For the text-containing cell, return its midpoint in [X, Y] coordinate format. 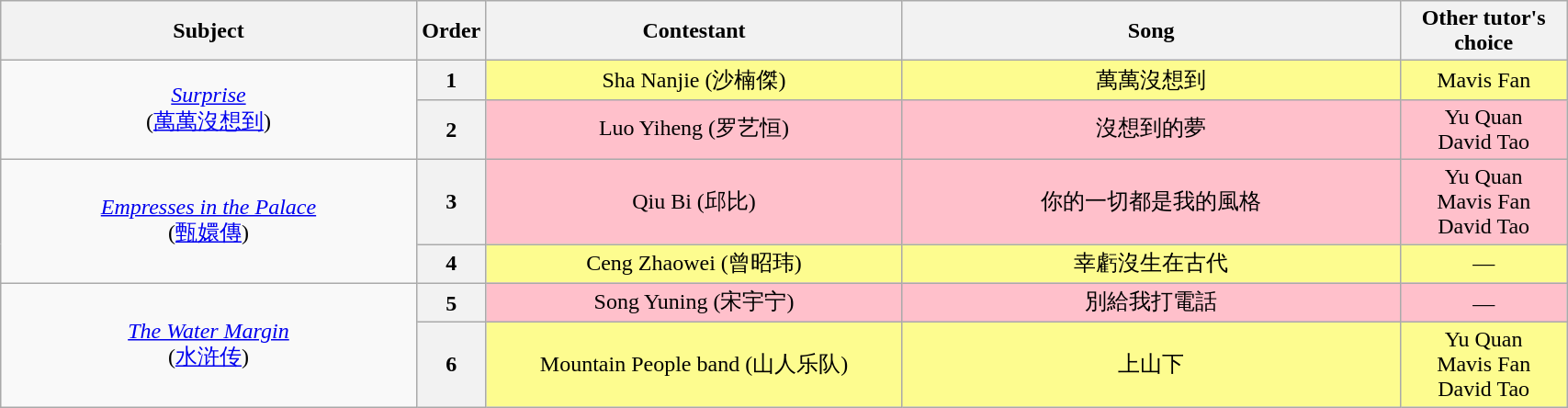
Qiu Bi (邱比) [694, 201]
Surprise(萬萬沒想到) [209, 110]
Sha Nanjie (沙楠傑) [694, 81]
1 [451, 81]
Ceng Zhaowei (曾昭玮) [694, 265]
沒想到的夢 [1152, 129]
Empresses in the Palace(甄嬛傳) [209, 221]
Song [1152, 31]
Mavis Fan [1484, 81]
3 [451, 201]
Yu QuanDavid Tao [1484, 129]
幸虧沒生在古代 [1152, 265]
你的一切都是我的風格 [1152, 201]
The Water Margin(水浒传) [209, 346]
Contestant [694, 31]
Order [451, 31]
別給我打電話 [1152, 303]
上山下 [1152, 365]
2 [451, 129]
Mountain People band (山人乐队) [694, 365]
Subject [209, 31]
4 [451, 265]
6 [451, 365]
萬萬沒想到 [1152, 81]
Luo Yiheng (罗艺恒) [694, 129]
Other tutor's choice [1484, 31]
5 [451, 303]
Song Yuning (宋宇宁) [694, 303]
